For the text-containing cell, return its midpoint in (X, Y) coordinate format. 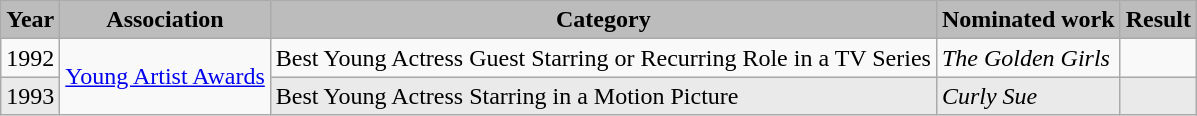
1993 (30, 96)
Young Artist Awards (165, 77)
Category (603, 20)
Association (165, 20)
Best Young Actress Guest Starring or Recurring Role in a TV Series (603, 58)
Result (1158, 20)
Nominated work (1028, 20)
Year (30, 20)
1992 (30, 58)
The Golden Girls (1028, 58)
Curly Sue (1028, 96)
Best Young Actress Starring in a Motion Picture (603, 96)
